Return [x, y] of the center of cell containing provided text 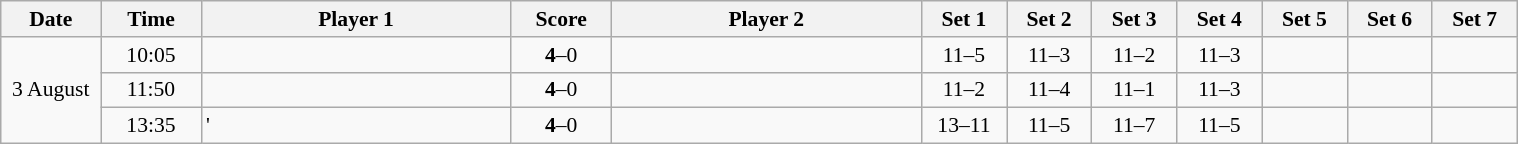
11–1 [1134, 90]
Score [561, 19]
Set 4 [1220, 19]
13:35 [151, 126]
Set 1 [964, 19]
11:50 [151, 90]
3 August [51, 90]
' [356, 126]
Set 5 [1304, 19]
Player 2 [766, 19]
Set 3 [1134, 19]
11–7 [1134, 126]
Time [151, 19]
11–4 [1048, 90]
13–11 [964, 126]
Set 2 [1048, 19]
Set 7 [1474, 19]
Set 6 [1390, 19]
Player 1 [356, 19]
10:05 [151, 55]
Date [51, 19]
